Return [x, y] of the center of cell containing provided text 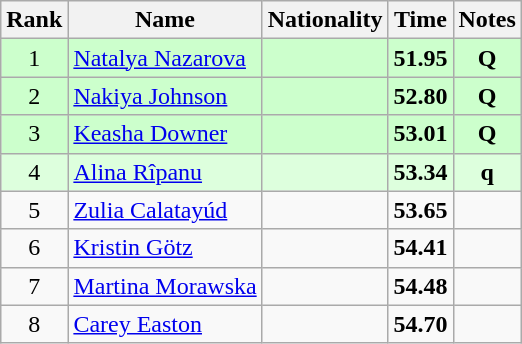
2 [34, 96]
53.34 [420, 172]
Notes [487, 20]
Alina Rîpanu [165, 172]
4 [34, 172]
54.70 [420, 324]
51.95 [420, 58]
53.65 [420, 210]
q [487, 172]
Carey Easton [165, 324]
52.80 [420, 96]
Martina Morawska [165, 286]
5 [34, 210]
54.48 [420, 286]
Keasha Downer [165, 134]
53.01 [420, 134]
Time [420, 20]
3 [34, 134]
7 [34, 286]
Zulia Calatayúd [165, 210]
Name [165, 20]
6 [34, 248]
Rank [34, 20]
Natalya Nazarova [165, 58]
8 [34, 324]
Nationality [325, 20]
54.41 [420, 248]
Nakiya Johnson [165, 96]
1 [34, 58]
Kristin Götz [165, 248]
